From the cell containing the given text, extract its center point as [X, Y] coordinate. 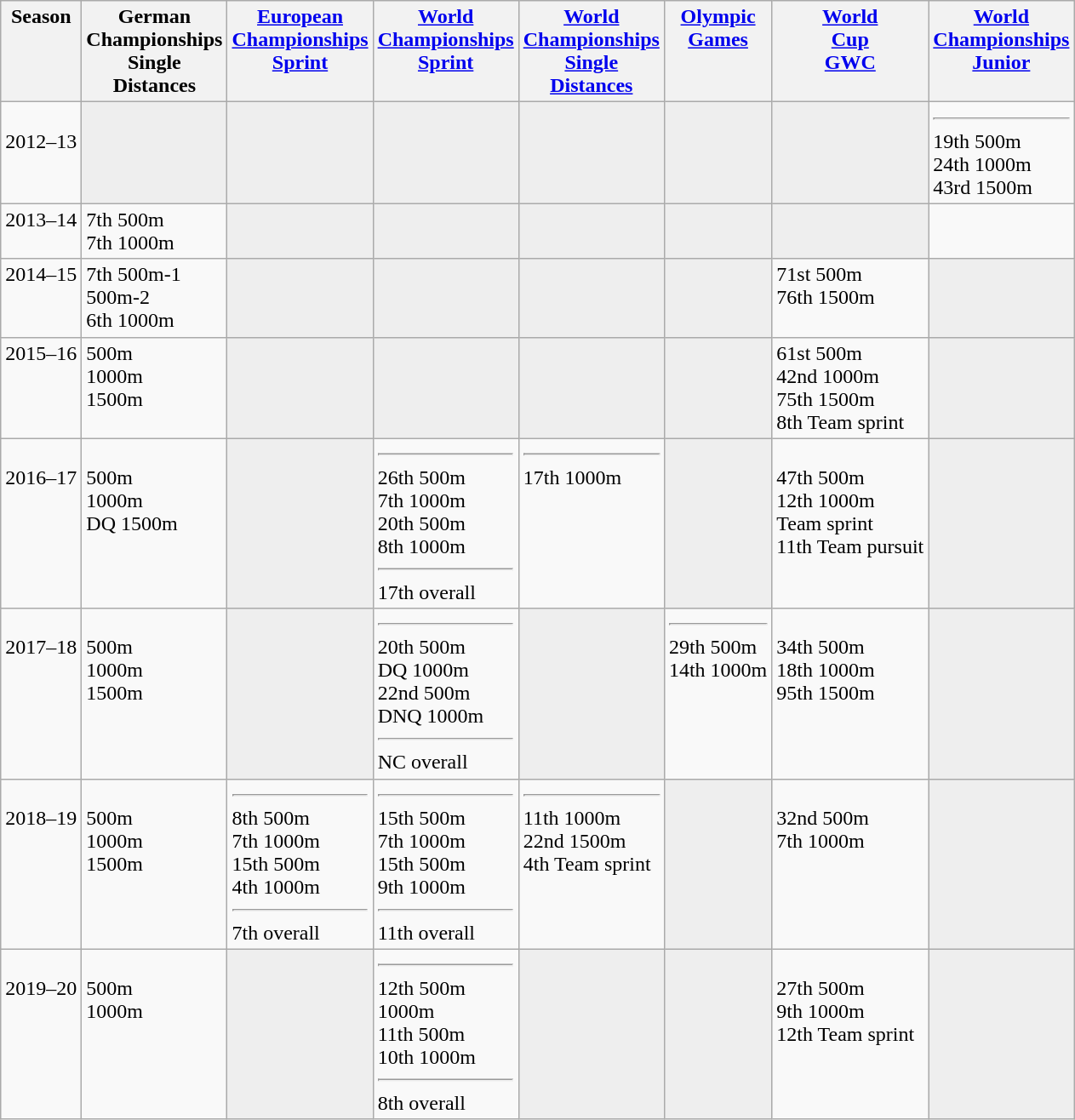
World Championships Single Distances [591, 51]
Olympic Games [718, 51]
2012–13 [41, 153]
15th 500m 7th 1000m 15th 500m 9th 1000m 11th overall [446, 864]
2017–18 [41, 694]
German Championships Single Distances [155, 51]
World Championships Sprint [446, 51]
8th 500m 7th 1000m 15th 500m 4th 1000m 7th overall [300, 864]
500m 1000m DQ 1500m [155, 523]
11th 1000m 22nd 1500m 4th Team sprint [591, 864]
34th 500m 18th 1000m 95th 1500m [850, 694]
2015–16 [41, 388]
71st 500m 76th 1500m [850, 298]
World Cup GWC [850, 51]
7th 500m 7th 1000m [155, 231]
17th 1000m [591, 523]
26th 500m 7th 1000m 20th 500m 8th 1000m 17th overall [446, 523]
32nd 500m 7th 1000m [850, 864]
20th 500m DQ 1000m 22nd 500m DNQ 1000m NC overall [446, 694]
29th 500m 14th 1000m [718, 694]
47th 500m 12th 1000m Team sprint 11th Team pursuit [850, 523]
Season [41, 51]
500m 1000m [155, 1034]
2016–17 [41, 523]
12th 500m 1000m 11th 500m 10th 1000m 8th overall [446, 1034]
27th 500m 9th 1000m 12th Team sprint [850, 1034]
61st 500m 42nd 1000m 75th 1500m 8th Team sprint [850, 388]
19th 500m 24th 1000m 43rd 1500m [1001, 153]
2014–15 [41, 298]
2019–20 [41, 1034]
2018–19 [41, 864]
2013–14 [41, 231]
7th 500m-1 500m-2 6th 1000m [155, 298]
European Championships Sprint [300, 51]
World Championships Junior [1001, 51]
